For the text-containing cell, return its midpoint in (X, Y) coordinate format. 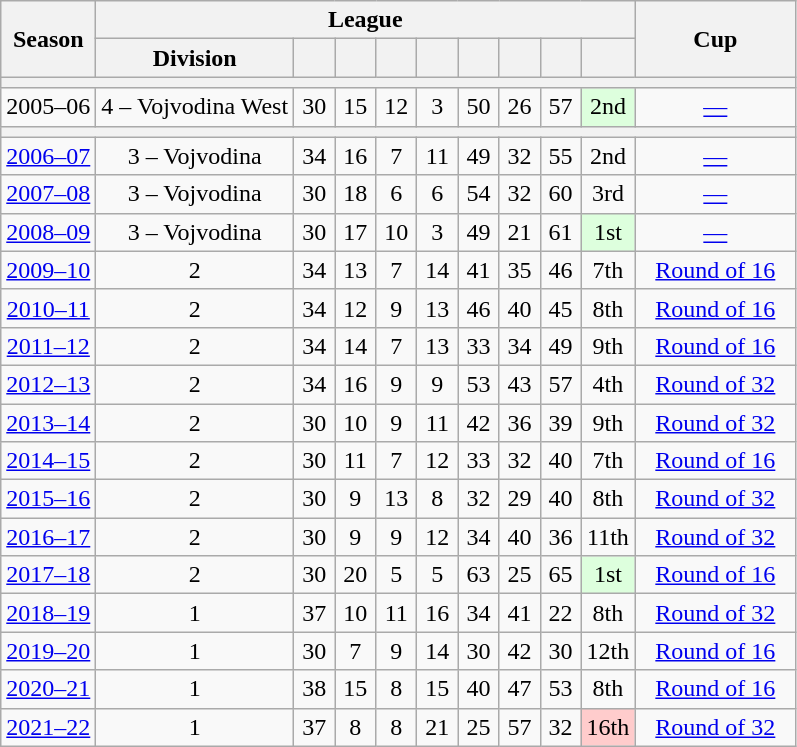
45 (560, 308)
Season (48, 39)
Division (195, 58)
50 (478, 107)
17 (356, 232)
2014–15 (48, 461)
38 (314, 689)
3rd (608, 194)
2020–21 (48, 689)
2011–12 (48, 346)
11th (608, 537)
47 (520, 689)
12th (608, 651)
2009–10 (48, 270)
55 (560, 156)
18 (356, 194)
2012–13 (48, 384)
2015–16 (48, 499)
2021–22 (48, 727)
20 (356, 575)
Cup (716, 39)
43 (520, 384)
2019–20 (48, 651)
4th (608, 384)
4 – Vojvodina West (195, 107)
61 (560, 232)
63 (478, 575)
16th (608, 727)
2016–17 (48, 537)
League (366, 20)
39 (560, 423)
26 (520, 107)
35 (520, 270)
54 (478, 194)
2006–07 (48, 156)
2008–09 (48, 232)
2007–08 (48, 194)
2018–19 (48, 613)
65 (560, 575)
2017–18 (48, 575)
2010–11 (48, 308)
60 (560, 194)
2013–14 (48, 423)
29 (520, 499)
2005–06 (48, 107)
22 (560, 613)
